Extract the [x, y] coordinate from the center of the cell holding the provided text.  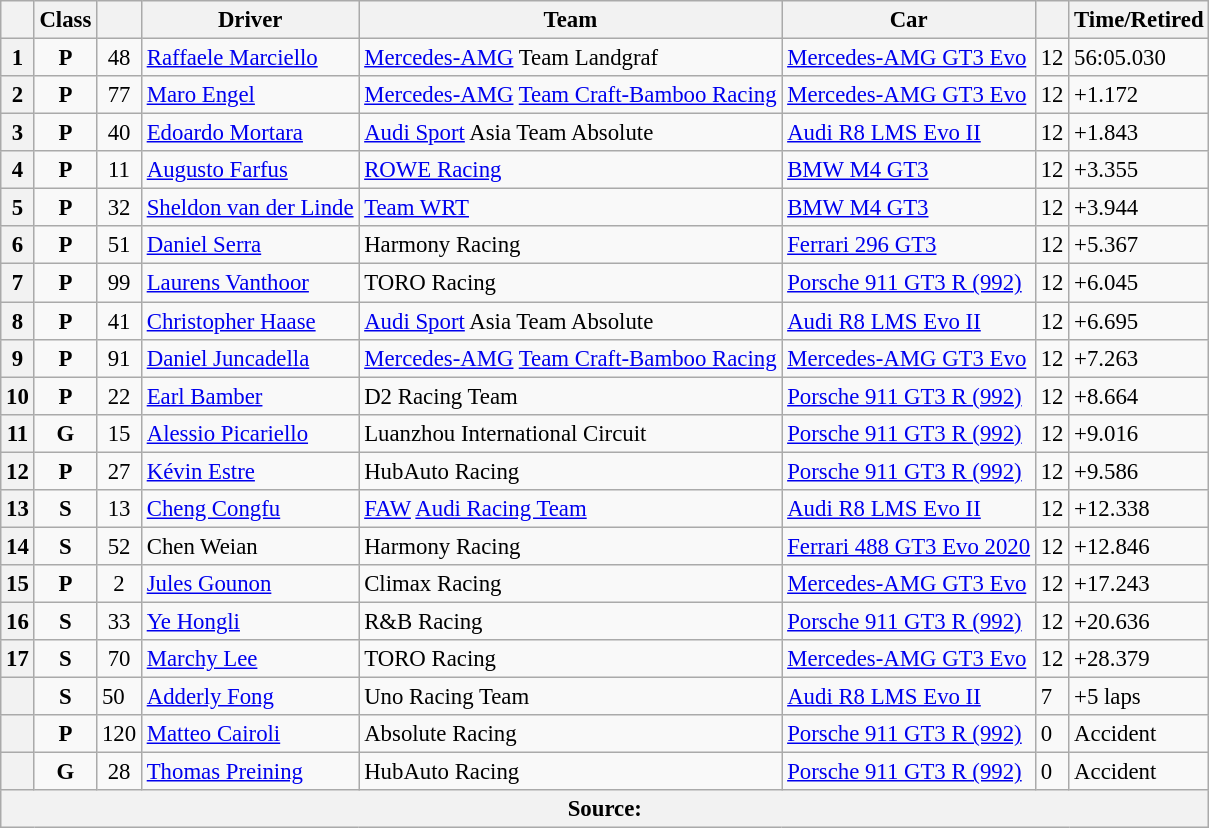
+7.263 [1139, 358]
Raffaele Marciello [250, 58]
3 [18, 133]
+8.664 [1139, 396]
Driver [250, 20]
Augusto Farfus [250, 170]
+17.243 [1139, 584]
Team [570, 20]
Climax Racing [570, 584]
22 [120, 396]
14 [18, 546]
Ye Hongli [250, 621]
Absolute Racing [570, 734]
Team WRT [570, 208]
+6.045 [1139, 283]
Luanzhou International Circuit [570, 433]
Kévin Estre [250, 471]
Marchy Lee [250, 659]
32 [120, 208]
33 [120, 621]
+1.843 [1139, 133]
120 [120, 734]
+20.636 [1139, 621]
52 [120, 546]
Earl Bamber [250, 396]
+12.338 [1139, 509]
27 [120, 471]
Mercedes-AMG Team Landgraf [570, 58]
Matteo Cairoli [250, 734]
8 [18, 321]
Jules Gounon [250, 584]
4 [18, 170]
16 [18, 621]
+1.172 [1139, 95]
41 [120, 321]
Daniel Serra [250, 245]
Class [66, 20]
R&B Racing [570, 621]
Alessio Picariello [250, 433]
ROWE Racing [570, 170]
77 [120, 95]
99 [120, 283]
+9.016 [1139, 433]
+12.846 [1139, 546]
+28.379 [1139, 659]
Uno Racing Team [570, 697]
Car [909, 20]
Ferrari 296 GT3 [909, 245]
+6.695 [1139, 321]
5 [18, 208]
Time/Retired [1139, 20]
Ferrari 488 GT3 Evo 2020 [909, 546]
FAW Audi Racing Team [570, 509]
Source: [605, 809]
9 [18, 358]
Edoardo Mortara [250, 133]
Maro Engel [250, 95]
+5.367 [1139, 245]
+3.944 [1139, 208]
Laurens Vanthoor [250, 283]
Daniel Juncadella [250, 358]
+3.355 [1139, 170]
1 [18, 58]
D2 Racing Team [570, 396]
Christopher Haase [250, 321]
Thomas Preining [250, 772]
70 [120, 659]
+9.586 [1139, 471]
10 [18, 396]
28 [120, 772]
91 [120, 358]
+5 laps [1139, 697]
56:05.030 [1139, 58]
Sheldon van der Linde [250, 208]
50 [120, 697]
40 [120, 133]
Adderly Fong [250, 697]
Cheng Congfu [250, 509]
48 [120, 58]
51 [120, 245]
Chen Weian [250, 546]
17 [18, 659]
6 [18, 245]
